Extract the (X, Y) coordinate from the center of the cell holding the provided text.  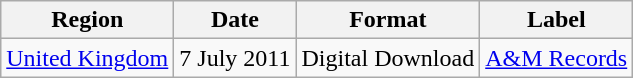
Format (388, 20)
7 July 2011 (235, 58)
A&M Records (556, 58)
Label (556, 20)
Date (235, 20)
Digital Download (388, 58)
Region (88, 20)
United Kingdom (88, 58)
